Return (x, y) of the center of cell containing provided text 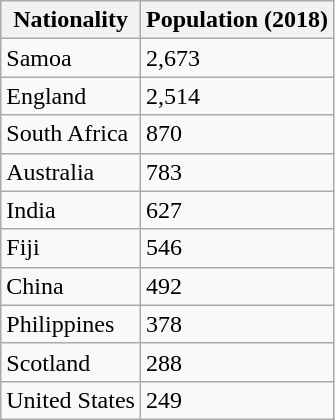
2,673 (236, 58)
Samoa (71, 58)
546 (236, 248)
Fiji (71, 248)
India (71, 210)
Philippines (71, 324)
Population (2018) (236, 20)
China (71, 286)
249 (236, 400)
United States (71, 400)
627 (236, 210)
Nationality (71, 20)
South Africa (71, 134)
Australia (71, 172)
783 (236, 172)
2,514 (236, 96)
870 (236, 134)
378 (236, 324)
England (71, 96)
288 (236, 362)
Scotland (71, 362)
492 (236, 286)
